Locate the cell with the specified text and output its [x, y] center coordinate. 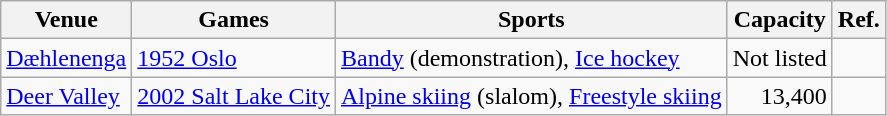
1952 Oslo [234, 58]
Venue [66, 20]
Games [234, 20]
Sports [532, 20]
Alpine skiing (slalom), Freestyle skiing [532, 96]
Not listed [780, 58]
Capacity [780, 20]
Dæhlenenga [66, 58]
Deer Valley [66, 96]
Bandy (demonstration), Ice hockey [532, 58]
13,400 [780, 96]
Ref. [858, 20]
2002 Salt Lake City [234, 96]
